Provide the (x, y) coordinate of the cell's center where the given text is located.  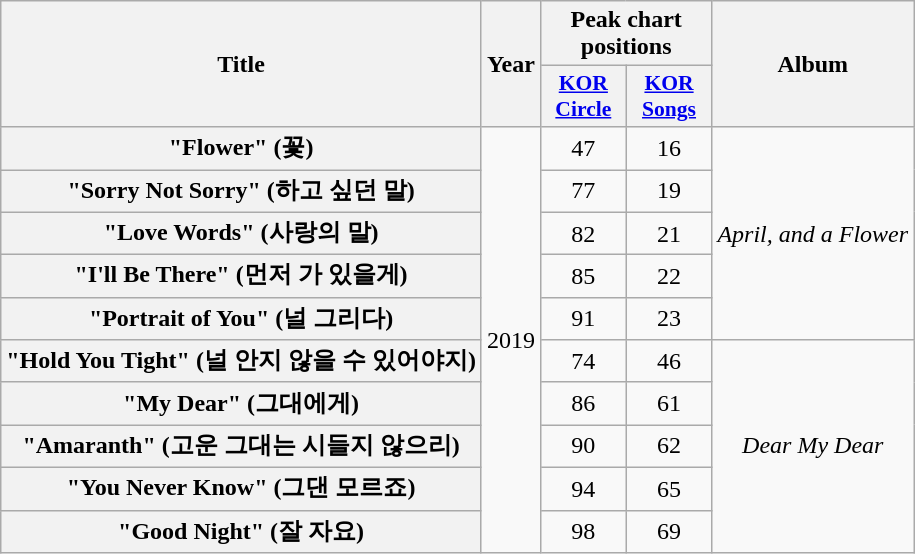
23 (669, 318)
Title (242, 64)
86 (583, 404)
"My Dear" (그대에게) (242, 404)
46 (669, 362)
82 (583, 234)
98 (583, 532)
"Portrait of You" (널 그리다) (242, 318)
Dear My Dear (813, 446)
22 (669, 276)
2019 (510, 340)
85 (583, 276)
"I'll Be There" (먼저 가 있을게) (242, 276)
19 (669, 192)
77 (583, 192)
Peak chart positions (626, 34)
Album (813, 64)
"Good Night" (잘 자요) (242, 532)
21 (669, 234)
"Love Words" (사랑의 말) (242, 234)
KORCircle (583, 96)
April, and a Flower (813, 234)
61 (669, 404)
94 (583, 488)
"Sorry Not Sorry" (하고 싶던 말) (242, 192)
Year (510, 64)
"Amaranth" (고운 그대는 시들지 않으리) (242, 446)
"You Never Know" (그댄 모르죠) (242, 488)
47 (583, 148)
62 (669, 446)
91 (583, 318)
16 (669, 148)
"Flower" (꽃) (242, 148)
65 (669, 488)
90 (583, 446)
74 (583, 362)
69 (669, 532)
KORSongs (669, 96)
"Hold You Tight" (널 안지 않을 수 있어야지) (242, 362)
